Capture the cell that displays the provided text and extract its [X, Y] central coordinate. 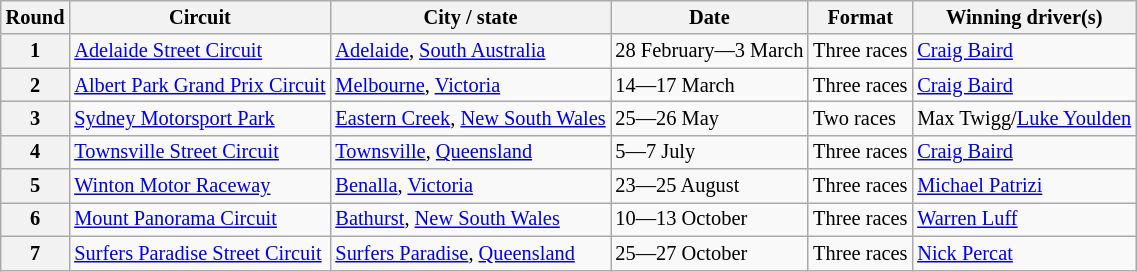
14—17 March [709, 85]
Albert Park Grand Prix Circuit [200, 85]
Two races [860, 118]
10—13 October [709, 219]
Winning driver(s) [1024, 17]
Date [709, 17]
28 February—3 March [709, 51]
Adelaide Street Circuit [200, 51]
Adelaide, South Australia [470, 51]
Round [36, 17]
3 [36, 118]
1 [36, 51]
2 [36, 85]
Nick Percat [1024, 253]
6 [36, 219]
5 [36, 186]
Warren Luff [1024, 219]
Bathurst, New South Wales [470, 219]
Sydney Motorsport Park [200, 118]
Benalla, Victoria [470, 186]
Melbourne, Victoria [470, 85]
Townsville, Queensland [470, 152]
25—27 October [709, 253]
Max Twigg/Luke Youlden [1024, 118]
Winton Motor Raceway [200, 186]
Eastern Creek, New South Wales [470, 118]
City / state [470, 17]
7 [36, 253]
Michael Patrizi [1024, 186]
Circuit [200, 17]
4 [36, 152]
Mount Panorama Circuit [200, 219]
25—26 May [709, 118]
5—7 July [709, 152]
Surfers Paradise, Queensland [470, 253]
Townsville Street Circuit [200, 152]
Format [860, 17]
23—25 August [709, 186]
Surfers Paradise Street Circuit [200, 253]
